Output the [X, Y] coordinate of the center of the cell containing the given text.  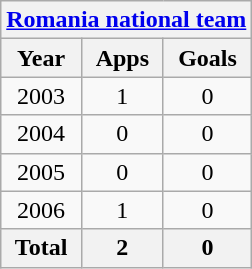
Total [42, 248]
Year [42, 58]
Goals [208, 58]
2004 [42, 134]
2005 [42, 172]
2003 [42, 96]
2006 [42, 210]
2 [122, 248]
Apps [122, 58]
Romania national team [126, 20]
